Search for the cell housing the specified text and yield its (x, y) center coordinate. 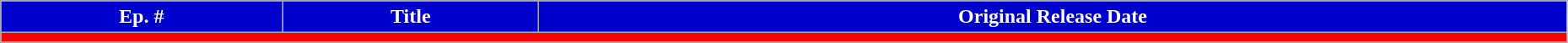
Ep. # (142, 17)
Title (411, 17)
Original Release Date (1053, 17)
